Provide the [X, Y] coordinate of the cell's center where the given text is located.  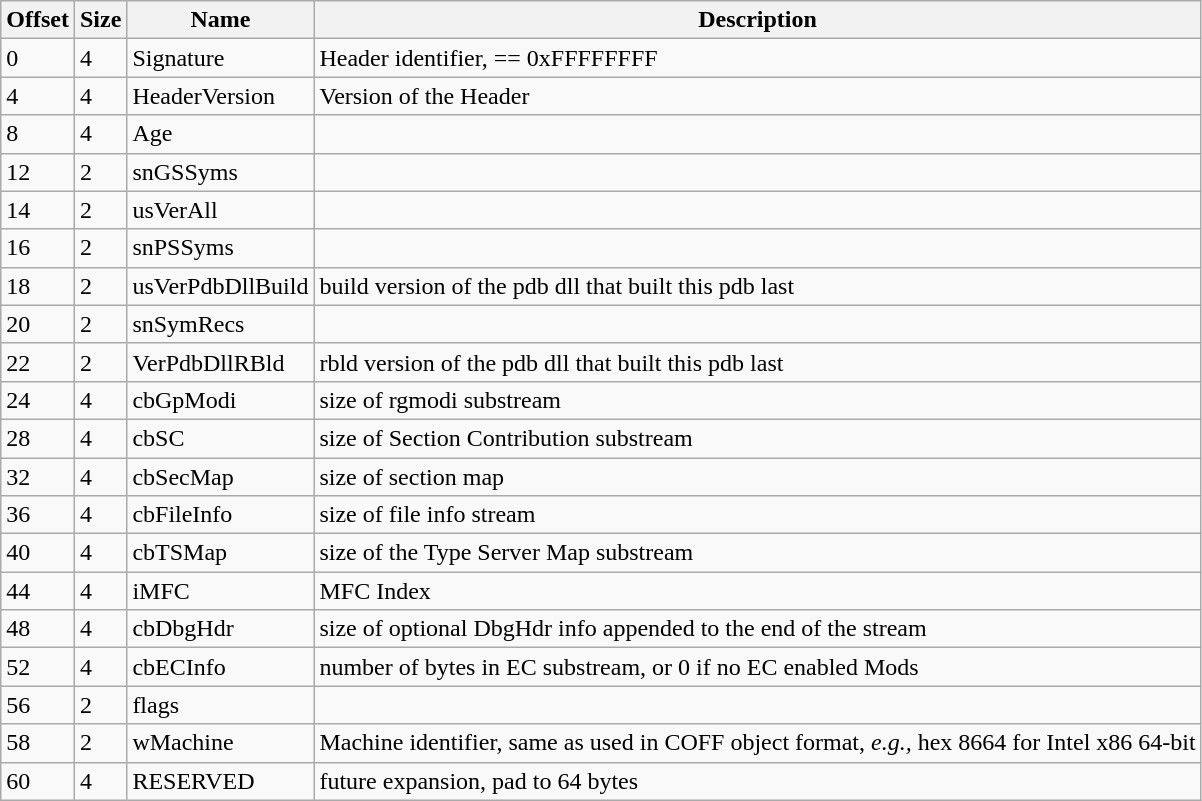
16 [38, 248]
size of section map [758, 477]
Version of the Header [758, 96]
Machine identifier, same as used in COFF object format, e.g., hex 8664 for Intel x86 64-bit [758, 743]
size of Section Contribution substream [758, 438]
Age [220, 134]
Signature [220, 58]
cbGpModi [220, 400]
snGSSyms [220, 172]
28 [38, 438]
36 [38, 515]
44 [38, 591]
32 [38, 477]
48 [38, 629]
cbSecMap [220, 477]
size of file info stream [758, 515]
cbSC [220, 438]
cbFileInfo [220, 515]
52 [38, 667]
usVerPdbDllBuild [220, 286]
12 [38, 172]
MFC Index [758, 591]
flags [220, 705]
iMFC [220, 591]
usVerAll [220, 210]
size of optional DbgHdr info appended to the end of the stream [758, 629]
Header identifier, == 0xFFFFFFFF [758, 58]
58 [38, 743]
VerPdbDllRBld [220, 362]
size of the Type Server Map substream [758, 553]
Size [100, 20]
20 [38, 324]
Offset [38, 20]
60 [38, 781]
RESERVED [220, 781]
size of rgmodi substream [758, 400]
build version of the pdb dll that built this pdb last [758, 286]
snSymRecs [220, 324]
number of bytes in EC substream, or 0 if no EC enabled Mods [758, 667]
Description [758, 20]
22 [38, 362]
cbDbgHdr [220, 629]
cbTSMap [220, 553]
future expansion, pad to 64 bytes [758, 781]
18 [38, 286]
HeaderVersion [220, 96]
14 [38, 210]
rbld version of the pdb dll that built this pdb last [758, 362]
0 [38, 58]
24 [38, 400]
8 [38, 134]
40 [38, 553]
snPSSyms [220, 248]
wMachine [220, 743]
cbECInfo [220, 667]
Name [220, 20]
56 [38, 705]
